Extract the [x, y] coordinate from the center of the cell holding the provided text.  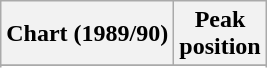
Peakposition [220, 34]
Chart (1989/90) [88, 34]
